Output the [x, y] coordinate of the center of the cell containing the given text.  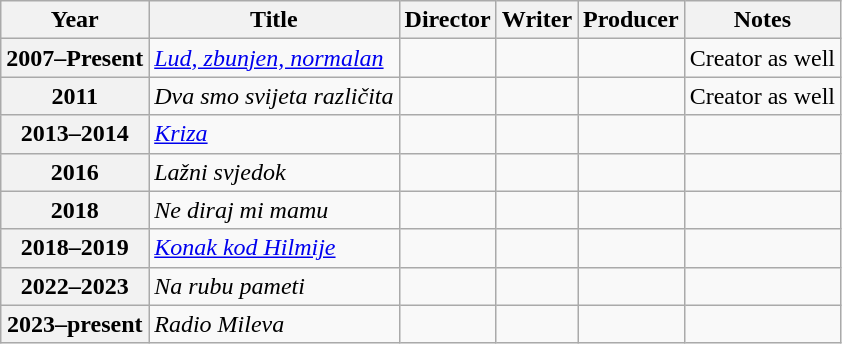
Dva smo svijeta različita [274, 96]
2007–Present [75, 58]
Na rubu pameti [274, 286]
Lažni svjedok [274, 172]
Konak kod Hilmije [274, 248]
Kriza [274, 134]
2018 [75, 210]
2022–2023 [75, 286]
2013–2014 [75, 134]
Year [75, 20]
Producer [632, 20]
Ne diraj mi mamu [274, 210]
Title [274, 20]
2016 [75, 172]
Radio Mileva [274, 324]
2011 [75, 96]
Writer [536, 20]
Lud, zbunjen, normalan [274, 58]
Notes [762, 20]
2018–2019 [75, 248]
2023–present [75, 324]
Director [448, 20]
